For the text-containing cell, return its midpoint in [X, Y] coordinate format. 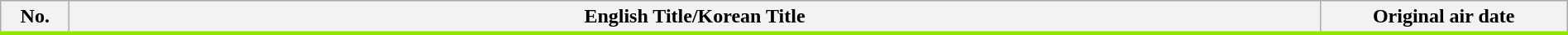
No. [35, 17]
English Title/Korean Title [695, 17]
Original air date [1444, 17]
